Extract the [x, y] coordinate from the center of the cell holding the provided text.  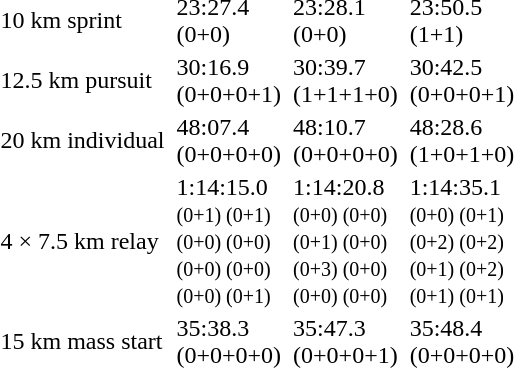
48:10.7(0+0+0+0) [346, 140]
30:39.7(1+1+1+0) [346, 80]
48:07.4(0+0+0+0) [229, 140]
30:16.9(0+0+0+1) [229, 80]
1:14:20.8(0+0) (0+0)(0+1) (0+0)(0+3) (0+0)(0+0) (0+0) [346, 241]
1:14:15.0(0+1) (0+1)(0+0) (0+0)(0+0) (0+0)(0+0) (0+1) [229, 241]
